Extract the (X, Y) coordinate from the center of the cell holding the provided text.  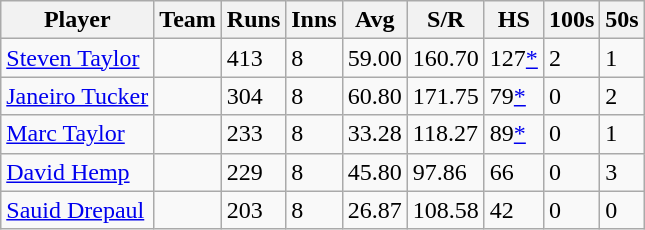
100s (571, 20)
160.70 (446, 58)
127* (514, 58)
Steven Taylor (78, 58)
42 (514, 210)
233 (253, 134)
203 (253, 210)
66 (514, 172)
171.75 (446, 96)
S/R (446, 20)
Janeiro Tucker (78, 96)
59.00 (374, 58)
118.27 (446, 134)
Avg (374, 20)
Marc Taylor (78, 134)
79* (514, 96)
Player (78, 20)
229 (253, 172)
304 (253, 96)
Sauid Drepaul (78, 210)
60.80 (374, 96)
Team (188, 20)
33.28 (374, 134)
David Hemp (78, 172)
Runs (253, 20)
89* (514, 134)
45.80 (374, 172)
108.58 (446, 210)
413 (253, 58)
50s (622, 20)
HS (514, 20)
3 (622, 172)
Inns (314, 20)
26.87 (374, 210)
97.86 (446, 172)
